Capture the cell that displays the provided text and extract its (x, y) central coordinate. 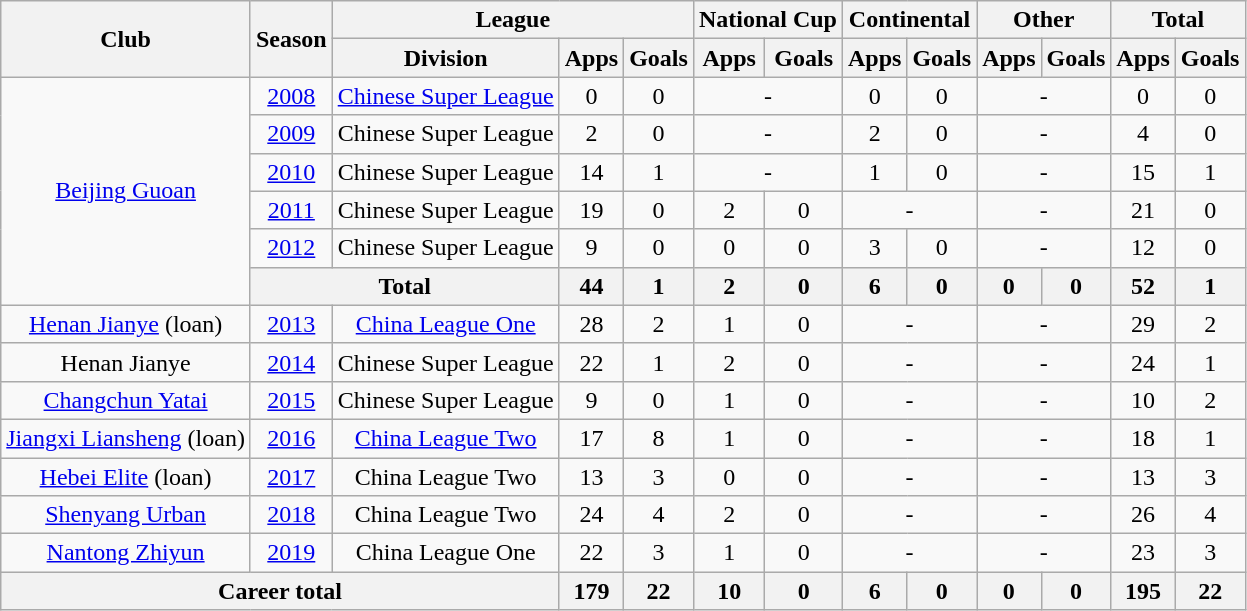
Continental (909, 20)
8 (659, 438)
23 (1143, 553)
19 (591, 210)
2016 (291, 438)
Henan Jianye (loan) (126, 324)
195 (1143, 591)
15 (1143, 172)
179 (591, 591)
21 (1143, 210)
2011 (291, 210)
44 (591, 286)
Changchun Yatai (126, 400)
2009 (291, 134)
17 (591, 438)
Hebei Elite (loan) (126, 477)
52 (1143, 286)
Shenyang Urban (126, 515)
14 (591, 172)
2018 (291, 515)
2010 (291, 172)
12 (1143, 248)
2013 (291, 324)
Career total (280, 591)
Jiangxi Liansheng (loan) (126, 438)
Division (446, 58)
Nantong Zhiyun (126, 553)
2014 (291, 362)
National Cup (768, 20)
2019 (291, 553)
2017 (291, 477)
League (512, 20)
26 (1143, 515)
Other (1044, 20)
28 (591, 324)
2008 (291, 96)
18 (1143, 438)
Beijing Guoan (126, 191)
Henan Jianye (126, 362)
2015 (291, 400)
29 (1143, 324)
Club (126, 39)
2012 (291, 248)
Season (291, 39)
